Extract the (X, Y) coordinate from the center of the cell holding the provided text.  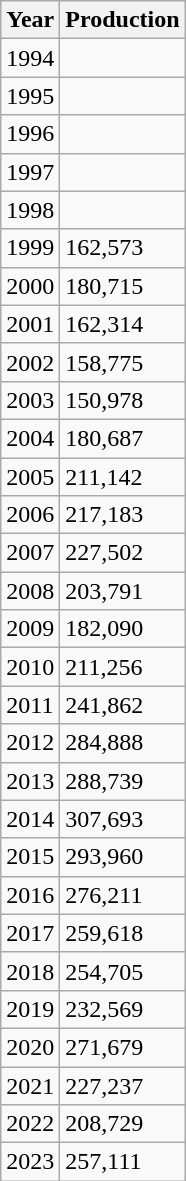
271,679 (122, 1047)
2023 (30, 1162)
2011 (30, 705)
284,888 (122, 743)
259,618 (122, 933)
1994 (30, 58)
2009 (30, 629)
254,705 (122, 971)
227,502 (122, 553)
276,211 (122, 895)
217,183 (122, 515)
2013 (30, 781)
1998 (30, 210)
2020 (30, 1047)
2003 (30, 400)
293,960 (122, 857)
232,569 (122, 1009)
307,693 (122, 819)
182,090 (122, 629)
2022 (30, 1124)
2015 (30, 857)
2000 (30, 286)
2014 (30, 819)
2001 (30, 324)
2004 (30, 438)
2017 (30, 933)
288,739 (122, 781)
Year (30, 20)
2019 (30, 1009)
1997 (30, 172)
1996 (30, 134)
180,715 (122, 286)
180,687 (122, 438)
158,775 (122, 362)
2021 (30, 1085)
2016 (30, 895)
227,237 (122, 1085)
2008 (30, 591)
2012 (30, 743)
2007 (30, 553)
Production (122, 20)
1999 (30, 248)
257,111 (122, 1162)
203,791 (122, 591)
241,862 (122, 705)
162,314 (122, 324)
2006 (30, 515)
2010 (30, 667)
211,256 (122, 667)
2005 (30, 477)
208,729 (122, 1124)
2002 (30, 362)
150,978 (122, 400)
162,573 (122, 248)
1995 (30, 96)
2018 (30, 971)
211,142 (122, 477)
